Scan for the cell matching the given text and deliver its (x, y) coordinate at center. 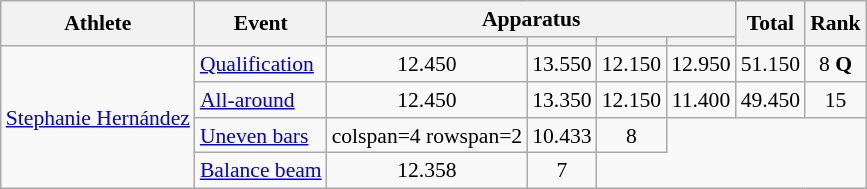
All-around (261, 100)
Total (770, 24)
Apparatus (532, 19)
12.358 (428, 171)
13.350 (562, 100)
Uneven bars (261, 136)
12.950 (700, 64)
Event (261, 24)
Stephanie Hernández (98, 117)
51.150 (770, 64)
Athlete (98, 24)
Qualification (261, 64)
13.550 (562, 64)
8 Q (836, 64)
Balance beam (261, 171)
11.400 (700, 100)
Rank (836, 24)
7 (562, 171)
15 (836, 100)
colspan=4 rowspan=2 (428, 136)
49.450 (770, 100)
8 (632, 136)
10.433 (562, 136)
